Find where the given text appears and provide that cell's center as [x, y] coordinate. 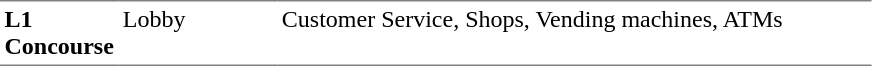
L1Concourse [59, 33]
Lobby [198, 33]
Customer Service, Shops, Vending machines, ATMs [574, 33]
